From the cell containing the given text, extract its center point as [x, y] coordinate. 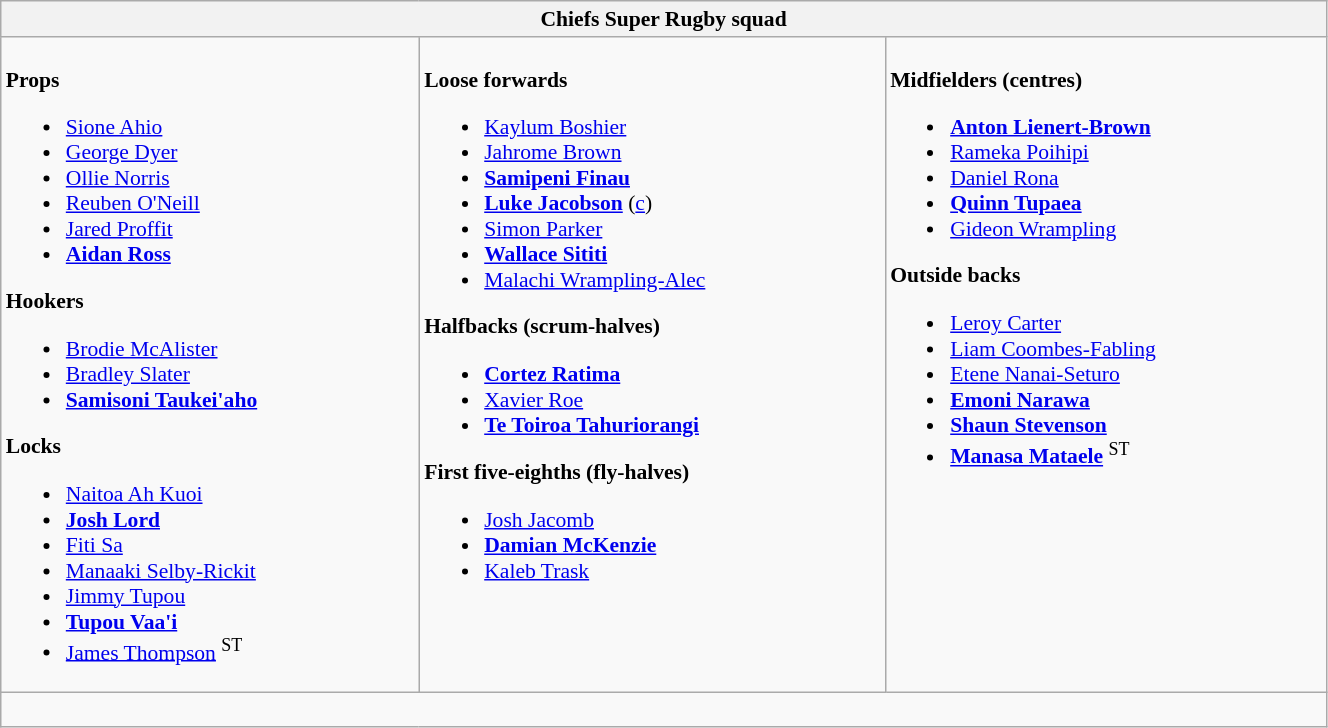
Chiefs Super Rugby squad [664, 19]
